Extract the (X, Y) coordinate from the center of the cell holding the provided text.  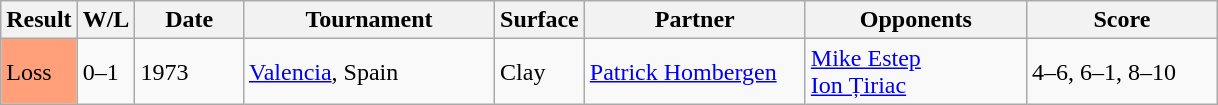
Result (39, 20)
Score (1122, 20)
Patrick Hombergen (694, 72)
Surface (540, 20)
0–1 (106, 72)
1973 (190, 72)
4–6, 6–1, 8–10 (1122, 72)
W/L (106, 20)
Opponents (916, 20)
Loss (39, 72)
Mike Estep Ion Țiriac (916, 72)
Date (190, 20)
Clay (540, 72)
Partner (694, 20)
Valencia, Spain (368, 72)
Tournament (368, 20)
